Provide the [x, y] coordinate of the cell's center where the given text is located.  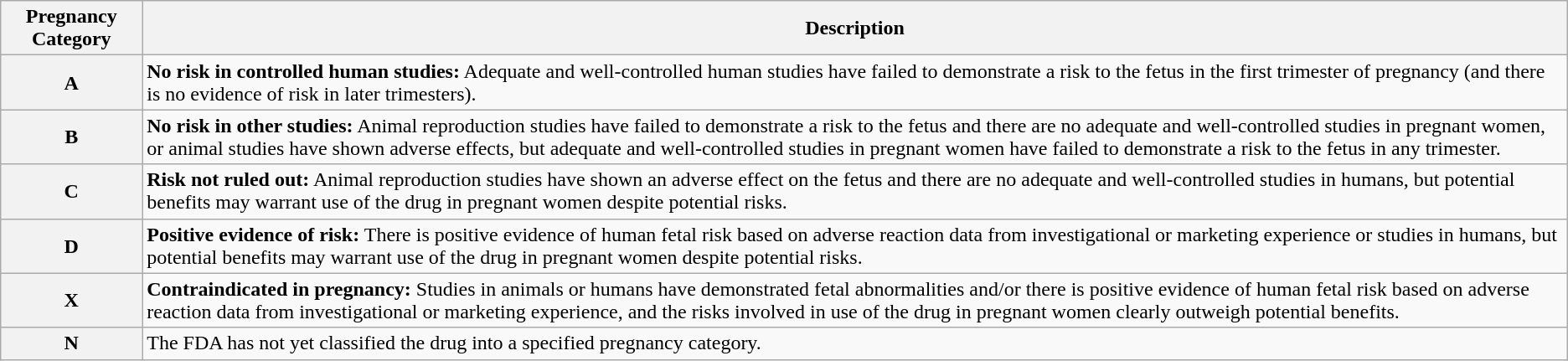
B [72, 137]
C [72, 191]
N [72, 343]
Pregnancy Category [72, 28]
Description [855, 28]
X [72, 300]
The FDA has not yet classified the drug into a specified pregnancy category. [855, 343]
A [72, 82]
D [72, 246]
